From the cell containing the given text, extract its center point as (X, Y) coordinate. 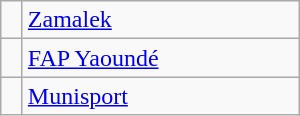
Munisport (160, 96)
FAP Yaoundé (160, 58)
Zamalek (160, 20)
